Return (X, Y) of the center of cell containing provided text 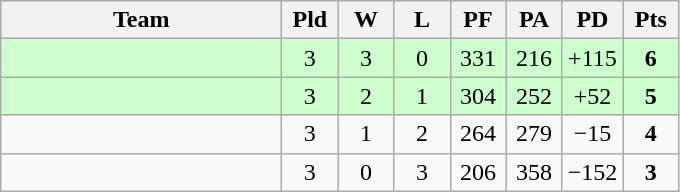
PA (534, 20)
5 (651, 96)
6 (651, 58)
−152 (592, 172)
331 (478, 58)
358 (534, 172)
L (422, 20)
W (366, 20)
−15 (592, 134)
+115 (592, 58)
Pld (310, 20)
216 (534, 58)
PD (592, 20)
264 (478, 134)
Pts (651, 20)
Team (142, 20)
PF (478, 20)
252 (534, 96)
206 (478, 172)
279 (534, 134)
+52 (592, 96)
304 (478, 96)
4 (651, 134)
